Provide the [X, Y] coordinate of the cell's center where the given text is located.  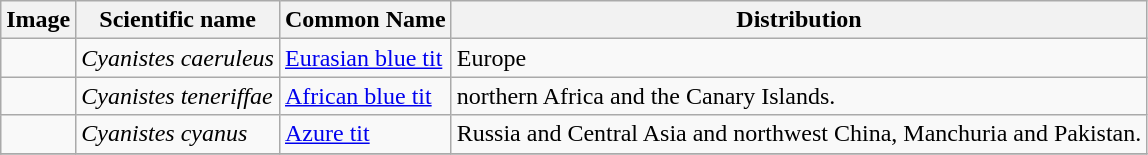
Cyanistes teneriffae [178, 96]
Scientific name [178, 20]
Cyanistes cyanus [178, 134]
Common Name [365, 20]
Distribution [799, 20]
Russia and Central Asia and northwest China, Manchuria and Pakistan. [799, 134]
Image [38, 20]
Cyanistes caeruleus [178, 58]
African blue tit [365, 96]
Europe [799, 58]
northern Africa and the Canary Islands. [799, 96]
Eurasian blue tit [365, 58]
Azure tit [365, 134]
